From the cell containing the given text, extract its center point as [x, y] coordinate. 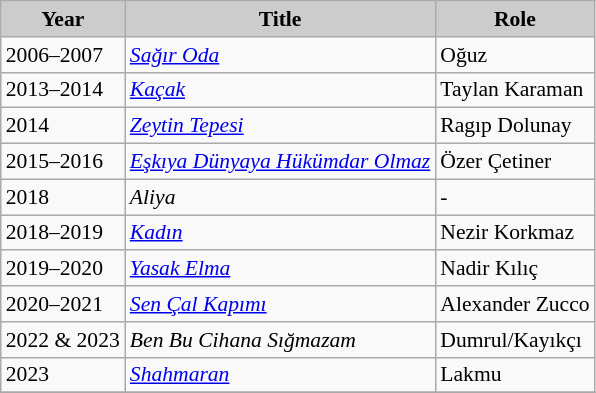
Sen Çal Kapımı [280, 304]
Eşkıya Dünyaya Hükümdar Olmaz [280, 162]
- [514, 197]
2015–2016 [63, 162]
2006–2007 [63, 55]
2014 [63, 126]
Özer Çetiner [514, 162]
2022 & 2023 [63, 340]
Ragıp Dolunay [514, 126]
Title [280, 19]
Shahmaran [280, 375]
Ben Bu Cihana Sığmazam [280, 340]
Kadın [280, 233]
Role [514, 19]
Sağır Oda [280, 55]
Oğuz [514, 55]
2013–2014 [63, 90]
Zeytin Tepesi [280, 126]
2020–2021 [63, 304]
Alexander Zucco [514, 304]
Dumrul/Kayıkçı [514, 340]
Year [63, 19]
2019–2020 [63, 269]
Kaçak [280, 90]
Nadir Kılıç [514, 269]
Lakmu [514, 375]
Nezir Korkmaz [514, 233]
2018 [63, 197]
2023 [63, 375]
Yasak Elma [280, 269]
Aliya [280, 197]
2018–2019 [63, 233]
Taylan Karaman [514, 90]
